From the cell containing the given text, extract its center point as [x, y] coordinate. 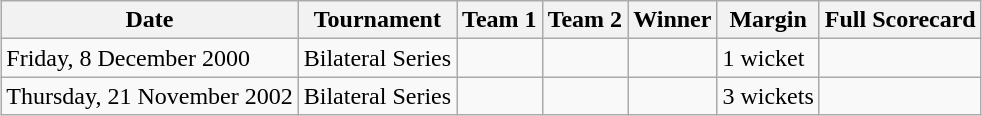
Friday, 8 December 2000 [150, 58]
Thursday, 21 November 2002 [150, 96]
Date [150, 20]
Full Scorecard [900, 20]
3 wickets [768, 96]
Winner [672, 20]
Margin [768, 20]
1 wicket [768, 58]
Tournament [377, 20]
Team 1 [500, 20]
Team 2 [585, 20]
